Provide the [X, Y] coordinate of the cell's center where the given text is located.  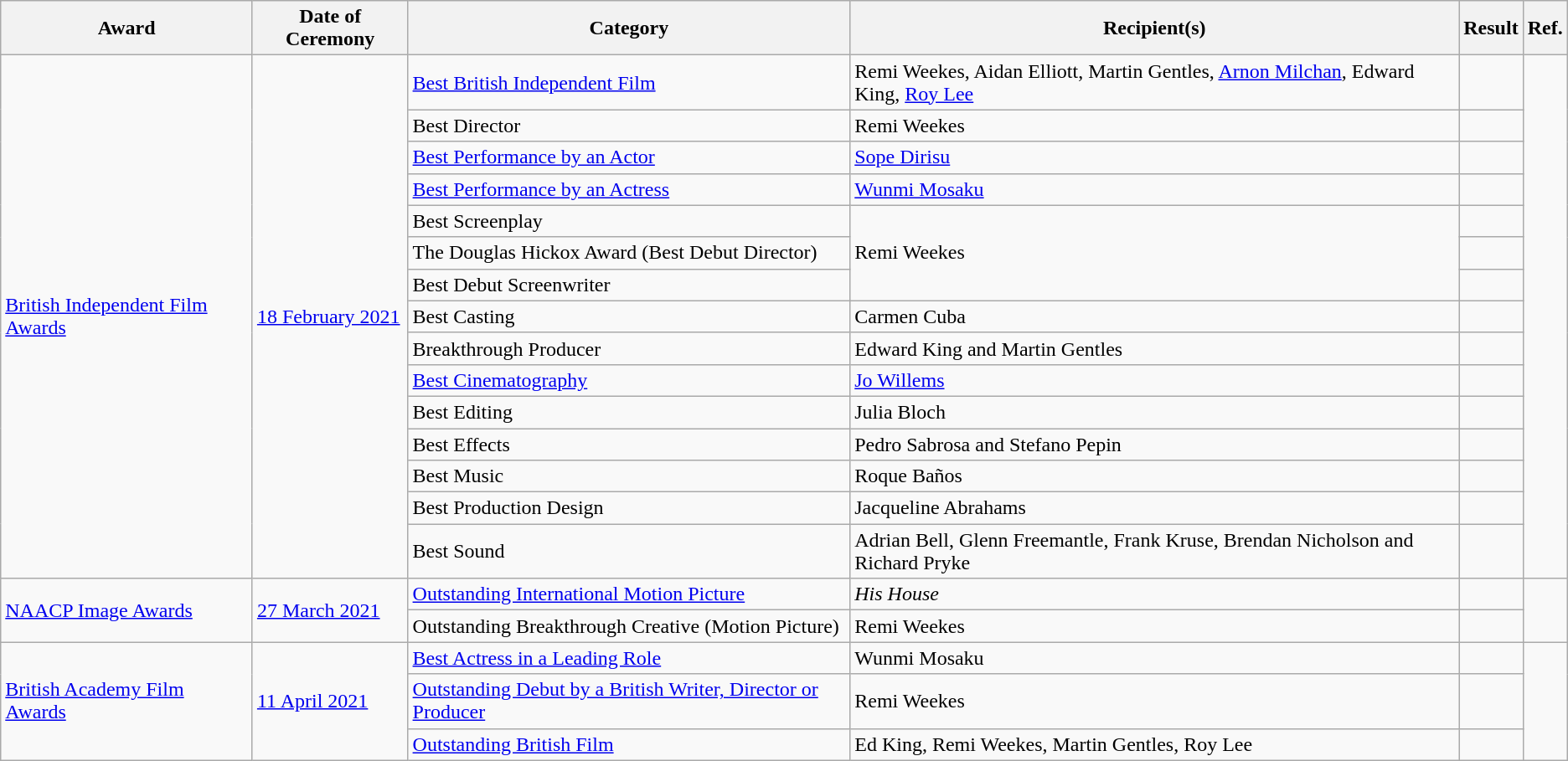
Best Screenplay [629, 221]
Recipient(s) [1154, 28]
Breakthrough Producer [629, 348]
Best Editing [629, 412]
Ed King, Remi Weekes, Martin Gentles, Roy Lee [1154, 744]
Best Sound [629, 551]
His House [1154, 594]
Roque Baños [1154, 476]
Best Actress in a Leading Role [629, 658]
Date of Ceremony [330, 28]
British Independent Film Awards [127, 316]
Best Production Design [629, 508]
Result [1491, 28]
Award [127, 28]
Remi Weekes, Aidan Elliott, Martin Gentles, Arnon Milchan, Edward King, Roy Lee [1154, 82]
Jo Willems [1154, 380]
Jacqueline Abrahams [1154, 508]
Carmen Cuba [1154, 316]
11 April 2021 [330, 702]
Best Casting [629, 316]
Best Performance by an Actress [629, 189]
Best Director [629, 126]
Best Debut Screenwriter [629, 285]
Outstanding International Motion Picture [629, 594]
British Academy Film Awards [127, 702]
Best Effects [629, 445]
Pedro Sabrosa and Stefano Pepin [1154, 445]
The Douglas Hickox Award (Best Debut Director) [629, 253]
Best British Independent Film [629, 82]
Outstanding Debut by a British Writer, Director or Producer [629, 702]
Sope Dirisu [1154, 157]
Category [629, 28]
Julia Bloch [1154, 412]
Adrian Bell, Glenn Freemantle, Frank Kruse, Brendan Nicholson and Richard Pryke [1154, 551]
18 February 2021 [330, 316]
Outstanding Breakthrough Creative (Motion Picture) [629, 626]
27 March 2021 [330, 610]
Edward King and Martin Gentles [1154, 348]
Best Performance by an Actor [629, 157]
Outstanding British Film [629, 744]
Best Cinematography [629, 380]
Ref. [1545, 28]
Best Music [629, 476]
NAACP Image Awards [127, 610]
